Locate the cell with the specified text and output its (x, y) center coordinate. 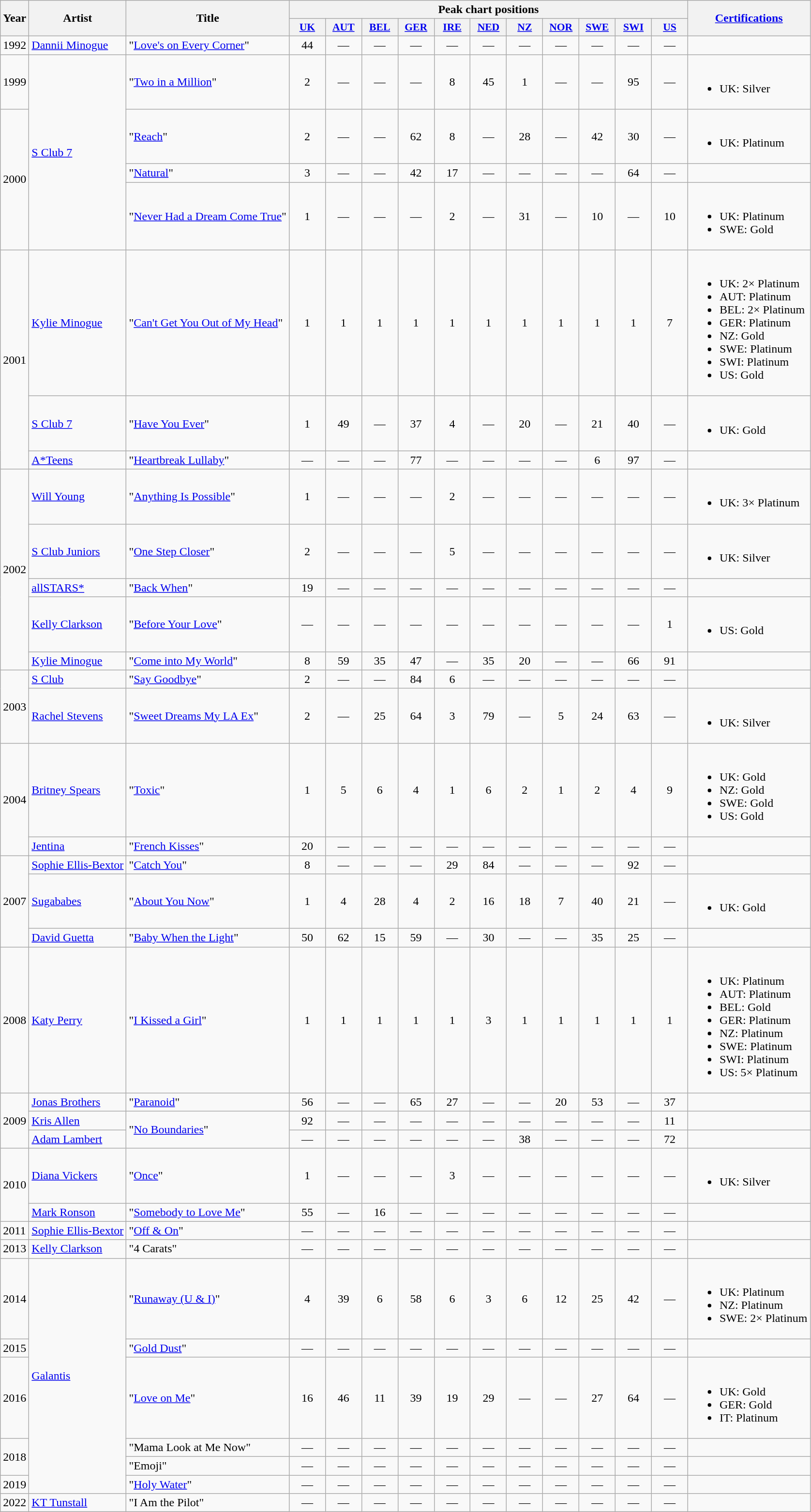
12 (561, 1298)
2022 (15, 1503)
David Guetta (77, 938)
79 (489, 716)
"Anything Is Possible" (208, 496)
15 (379, 938)
BEL (379, 28)
"Somebody to Love Me" (208, 1212)
Kris Allen (77, 1121)
46 (344, 1398)
2014 (15, 1298)
Diana Vickers (77, 1175)
SWE (597, 28)
UK: GoldNZ: GoldSWE: GoldUS: Gold (749, 790)
2007 (15, 901)
"Can't Get You Out of My Head" (208, 323)
UK: 2× PlatinumAUT: PlatinumBEL: 2× PlatinumGER: PlatinumNZ: GoldSWE: PlatinumSWI: PlatinumUS: Gold (749, 323)
49 (344, 424)
77 (416, 460)
2011 (15, 1230)
"One Step Closer" (208, 551)
Title (208, 18)
Jonas Brothers (77, 1102)
2002 (15, 570)
38 (525, 1139)
US: Gold (749, 624)
allSTARS* (77, 588)
2019 (15, 1484)
24 (597, 716)
NOR (561, 28)
Sugababes (77, 902)
56 (307, 1102)
"Runaway (U & I)" (208, 1298)
UK (307, 28)
"I Kissed a Girl" (208, 1020)
Artist (77, 18)
UK: Platinum (749, 136)
Rachel Stevens (77, 716)
"Have You Ever" (208, 424)
72 (670, 1139)
"Emoji" (208, 1466)
"Love's on Every Corner" (208, 45)
"Sweet Dreams My LA Ex" (208, 716)
"Before Your Love" (208, 624)
"Come into My World" (208, 661)
58 (416, 1298)
66 (634, 661)
18 (525, 902)
2003 (15, 706)
31 (525, 216)
1992 (15, 45)
"Toxic" (208, 790)
"Say Goodbye" (208, 679)
2018 (15, 1456)
"Once" (208, 1175)
95 (634, 81)
"Paranoid" (208, 1102)
97 (634, 460)
53 (597, 1102)
44 (307, 45)
A*Teens (77, 460)
UK: PlatinumAUT: PlatinumBEL: GoldGER: PlatinumNZ: PlatinumSWE: PlatinumSWI: PlatinumUS: 5× Platinum (749, 1020)
NZ (525, 28)
IRE (452, 28)
"Heartbreak Lullaby" (208, 460)
2015 (15, 1348)
65 (416, 1102)
"Love on Me" (208, 1398)
S Club Juniors (77, 551)
17 (452, 173)
"Catch You" (208, 864)
Adam Lambert (77, 1139)
"Baby When the Light" (208, 938)
"Two in a Million" (208, 81)
UK: 3× Platinum (749, 496)
"French Kisses" (208, 846)
"Off & On" (208, 1230)
"Holy Water" (208, 1484)
AUT (344, 28)
Year (15, 18)
2013 (15, 1249)
2000 (15, 180)
2004 (15, 799)
2008 (15, 1020)
Dannii Minogue (77, 45)
US (670, 28)
"Mama Look at Me Now" (208, 1447)
"About You Now" (208, 902)
UK: PlatinumSWE: Gold (749, 216)
KT Tunstall (77, 1503)
2016 (15, 1398)
Will Young (77, 496)
Certifications (749, 18)
Peak chart positions (488, 10)
"Gold Dust" (208, 1348)
Mark Ronson (77, 1212)
"4 Carats" (208, 1249)
"Natural" (208, 173)
63 (634, 716)
91 (670, 661)
2009 (15, 1121)
55 (307, 1212)
"Back When" (208, 588)
GER (416, 28)
UK: PlatinumNZ: PlatinumSWE: 2× Platinum (749, 1298)
9 (670, 790)
NED (489, 28)
"Reach" (208, 136)
47 (416, 661)
"No Boundaries" (208, 1130)
50 (307, 938)
Katy Perry (77, 1020)
2001 (15, 360)
UK: GoldGER: GoldIT: Platinum (749, 1398)
S Club (77, 679)
Galantis (77, 1376)
45 (489, 81)
"I Am the Pilot" (208, 1503)
Britney Spears (77, 790)
2010 (15, 1185)
Jentina (77, 846)
SWI (634, 28)
1999 (15, 81)
"Never Had a Dream Come True" (208, 216)
